Determine the [x, y] coordinate at the center of the cell enclosing the given text.  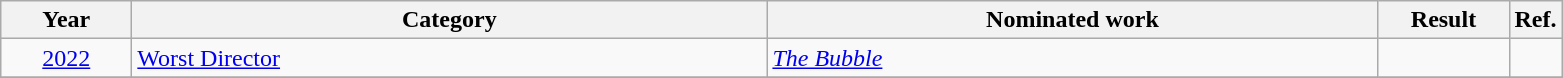
Nominated work [1072, 20]
The Bubble [1072, 58]
2022 [66, 58]
Result [1444, 20]
Ref. [1536, 20]
Worst Director [450, 58]
Category [450, 20]
Year [66, 20]
